Output the [X, Y] coordinate of the center of the cell containing the given text.  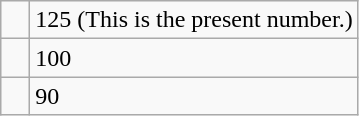
90 [194, 96]
125 (This is the present number.) [194, 20]
100 [194, 58]
